For the text-containing cell, return its midpoint in [X, Y] coordinate format. 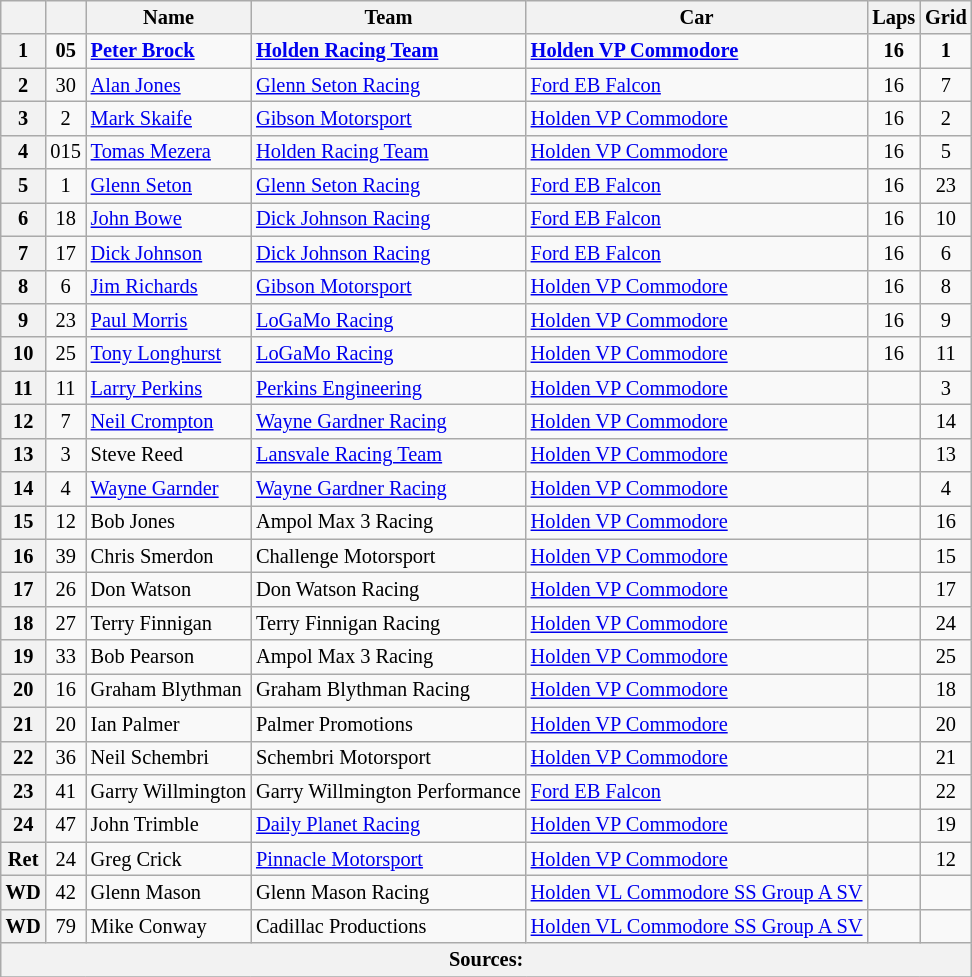
Greg Crick [168, 859]
Terry Finnigan Racing [388, 623]
42 [66, 892]
Ian Palmer [168, 724]
Name [168, 17]
36 [66, 758]
Glenn Mason Racing [388, 892]
Grid [946, 17]
Car [697, 17]
Mark Skaife [168, 118]
015 [66, 152]
Garry Willmington Performance [388, 791]
39 [66, 556]
Mike Conway [168, 926]
Schembri Motorsport [388, 758]
Don Watson [168, 589]
30 [66, 85]
Ret [24, 859]
John Trimble [168, 825]
41 [66, 791]
Tomas Mezera [168, 152]
Graham Blythman Racing [388, 690]
Bob Pearson [168, 657]
Tony Longhurst [168, 354]
47 [66, 825]
Larry Perkins [168, 388]
Peter Brock [168, 51]
Garry Willmington [168, 791]
Jim Richards [168, 287]
79 [66, 926]
Glenn Mason [168, 892]
Pinnacle Motorsport [388, 859]
Paul Morris [168, 320]
Team [388, 17]
Cadillac Productions [388, 926]
Laps [894, 17]
Chris Smerdon [168, 556]
Glenn Seton [168, 186]
Sources: [486, 960]
John Bowe [168, 219]
Neil Schembri [168, 758]
Don Watson Racing [388, 589]
Graham Blythman [168, 690]
05 [66, 51]
Challenge Motorsport [388, 556]
Bob Jones [168, 522]
33 [66, 657]
26 [66, 589]
Daily Planet Racing [388, 825]
Dick Johnson [168, 253]
Terry Finnigan [168, 623]
Neil Crompton [168, 421]
27 [66, 623]
Palmer Promotions [388, 724]
Lansvale Racing Team [388, 455]
Steve Reed [168, 455]
Wayne Garnder [168, 489]
Perkins Engineering [388, 388]
Alan Jones [168, 85]
